Extract the [X, Y] coordinate from the center of the cell holding the provided text.  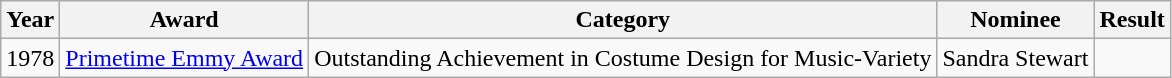
Outstanding Achievement in Costume Design for Music-Variety [623, 58]
Category [623, 20]
Award [184, 20]
Year [30, 20]
Nominee [1016, 20]
Primetime Emmy Award [184, 58]
Sandra Stewart [1016, 58]
1978 [30, 58]
Result [1132, 20]
